Locate the cell with the specified text and output its (X, Y) center coordinate. 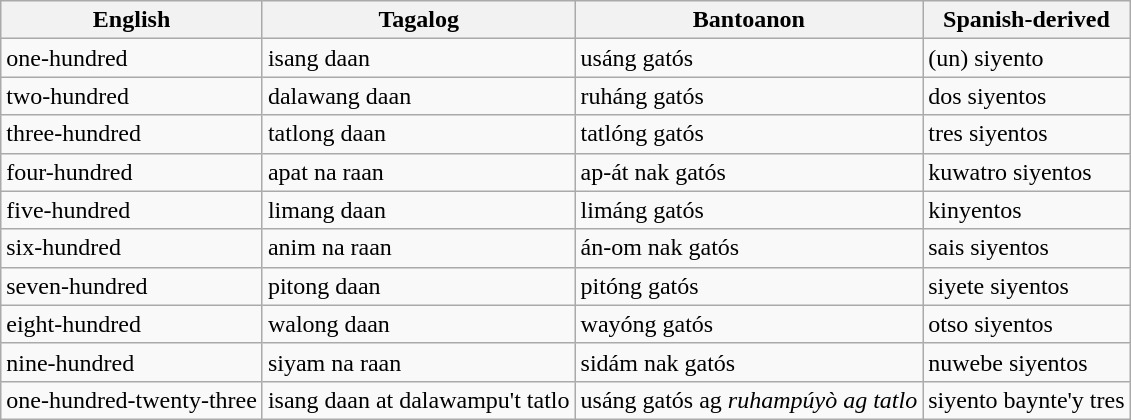
limáng gatós (749, 210)
án-om nak gatós (749, 248)
apat na raan (418, 172)
usáng gatós ag ruhampúyò ag tatlo (749, 400)
ap-át nak gatós (749, 172)
Spanish-derived (1026, 20)
dalawang daan (418, 96)
siyete siyentos (1026, 286)
six-hundred (132, 248)
Tagalog (418, 20)
dos siyentos (1026, 96)
sidám nak gatós (749, 362)
kuwatro siyentos (1026, 172)
English (132, 20)
tatlóng gatós (749, 134)
(un) siyento (1026, 58)
otso siyentos (1026, 324)
seven-hundred (132, 286)
isang daan at dalawampu't tatlo (418, 400)
pitóng gatós (749, 286)
anim na raan (418, 248)
usáng gatós (749, 58)
isang daan (418, 58)
two-hundred (132, 96)
tatlong daan (418, 134)
limang daan (418, 210)
one-hundred (132, 58)
tres siyentos (1026, 134)
siyento baynte'y tres (1026, 400)
five-hundred (132, 210)
sais siyentos (1026, 248)
nine-hundred (132, 362)
ruháng gatós (749, 96)
kinyentos (1026, 210)
Bantoanon (749, 20)
four-hundred (132, 172)
pitong daan (418, 286)
nuwebe siyentos (1026, 362)
three-hundred (132, 134)
one-hundred-twenty-three (132, 400)
siyam na raan (418, 362)
walong daan (418, 324)
eight-hundred (132, 324)
wayóng gatós (749, 324)
